Output the (x, y) coordinate of the center of the cell containing the given text.  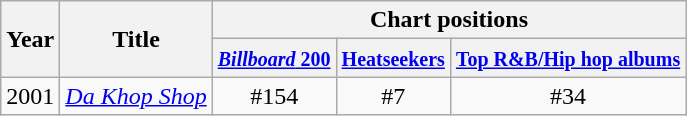
#7 (393, 96)
Heatseekers (393, 58)
Billboard 200 (274, 58)
#34 (568, 96)
Year (30, 39)
Top R&B/Hip hop albums (568, 58)
Da Khop Shop (136, 96)
2001 (30, 96)
#154 (274, 96)
Title (136, 39)
Chart positions (448, 20)
